Detect which cell encompasses the target text, then output its (x, y) center coordinate. 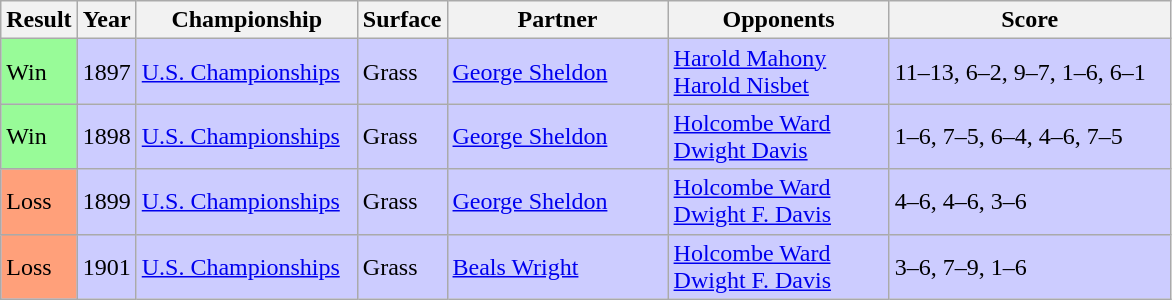
Result (39, 20)
1897 (106, 72)
Year (106, 20)
1–6, 7–5, 6–4, 4–6, 7–5 (1030, 136)
Opponents (778, 20)
Holcombe Ward Dwight Davis (778, 136)
1901 (106, 266)
Surface (402, 20)
Score (1030, 20)
3–6, 7–9, 1–6 (1030, 266)
1899 (106, 202)
1898 (106, 136)
4–6, 4–6, 3–6 (1030, 202)
Partner (558, 20)
Championship (246, 20)
11–13, 6–2, 9–7, 1–6, 6–1 (1030, 72)
Beals Wright (558, 266)
Harold Mahony Harold Nisbet (778, 72)
